Provide the [X, Y] coordinate of the cell's center where the given text is located.  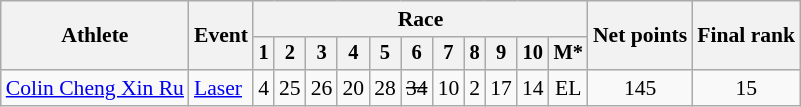
7 [449, 54]
Colin Cheng Xin Ru [95, 88]
25 [290, 88]
3 [322, 54]
Net points [640, 36]
26 [322, 88]
15 [746, 88]
8 [474, 54]
Race [420, 19]
Final rank [746, 36]
145 [640, 88]
34 [417, 88]
14 [533, 88]
1 [264, 54]
28 [385, 88]
EL [568, 88]
17 [501, 88]
20 [353, 88]
5 [385, 54]
Athlete [95, 36]
M* [568, 54]
6 [417, 54]
9 [501, 54]
Event [221, 36]
Laser [221, 88]
